Return the [x, y] coordinate for the center point of the cell that contains the specified text.  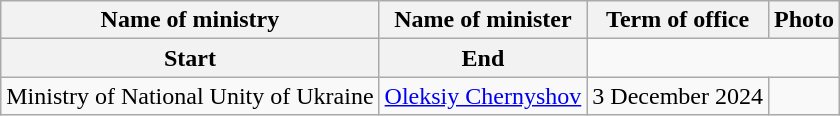
3 December 2024 [678, 96]
Ministry of National Unity of Ukraine [190, 96]
Start [190, 58]
Name of ministry [190, 20]
Photo [804, 20]
End [483, 58]
Name of minister [483, 20]
Term of office [678, 20]
Oleksiy Chernyshov [483, 96]
